Return the (x, y) coordinate for the center point of the cell that contains the specified text.  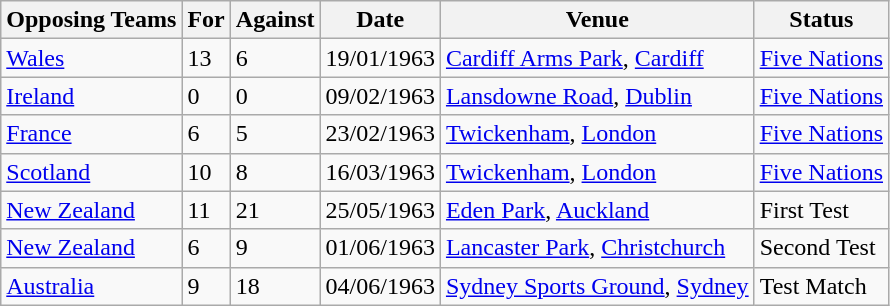
10 (206, 172)
19/01/1963 (380, 58)
Wales (92, 58)
18 (275, 286)
Sydney Sports Ground, Sydney (597, 286)
Second Test (821, 248)
Opposing Teams (92, 20)
11 (206, 210)
Venue (597, 20)
Lansdowne Road, Dublin (597, 96)
21 (275, 210)
France (92, 134)
Eden Park, Auckland (597, 210)
Ireland (92, 96)
Scotland (92, 172)
5 (275, 134)
Date (380, 20)
25/05/1963 (380, 210)
First Test (821, 210)
01/06/1963 (380, 248)
Status (821, 20)
8 (275, 172)
13 (206, 58)
04/06/1963 (380, 286)
23/02/1963 (380, 134)
Lancaster Park, Christchurch (597, 248)
For (206, 20)
Against (275, 20)
09/02/1963 (380, 96)
16/03/1963 (380, 172)
Cardiff Arms Park, Cardiff (597, 58)
Australia (92, 286)
Test Match (821, 286)
